Locate the cell with the specified text and output its [X, Y] center coordinate. 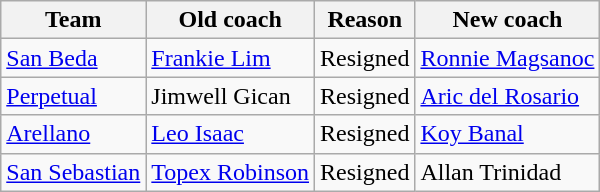
San Sebastian [74, 172]
Allan Trinidad [508, 172]
San Beda [74, 58]
Jimwell Gican [230, 96]
Reason [365, 20]
Arellano [74, 134]
Leo Isaac [230, 134]
Frankie Lim [230, 58]
Old coach [230, 20]
Team [74, 20]
Aric del Rosario [508, 96]
Ronnie Magsanoc [508, 58]
Topex Robinson [230, 172]
Perpetual [74, 96]
Koy Banal [508, 134]
New coach [508, 20]
